Scan for the cell matching the given text and deliver its (X, Y) coordinate at center. 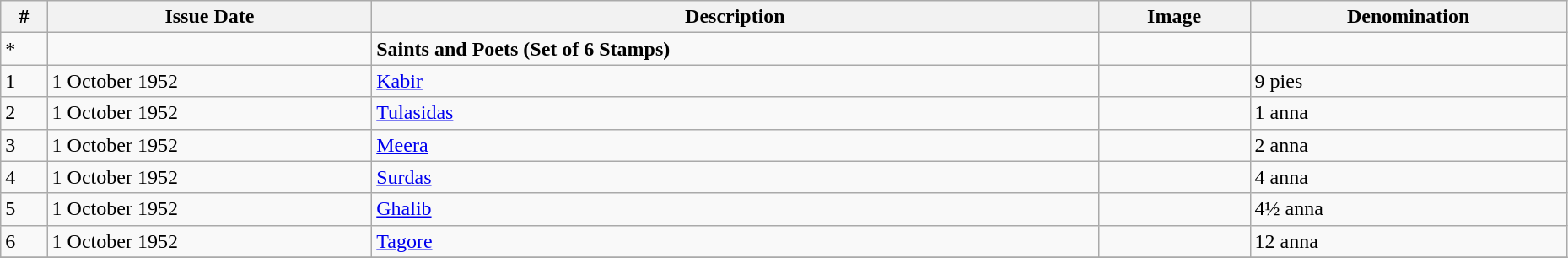
Denomination (1409, 17)
Description (736, 17)
1 (24, 81)
* (24, 49)
6 (24, 241)
4 anna (1409, 177)
9 pies (1409, 81)
Kabir (736, 81)
1 anna (1409, 113)
Ghalib (736, 209)
12 anna (1409, 241)
Surdas (736, 177)
Issue Date (209, 17)
Tulasidas (736, 113)
# (24, 17)
5 (24, 209)
3 (24, 145)
Tagore (736, 241)
4½ anna (1409, 209)
Meera (736, 145)
2 (24, 113)
Saints and Poets (Set of 6 Stamps) (736, 49)
Image (1174, 17)
2 anna (1409, 145)
4 (24, 177)
